Determine the [x, y] coordinate at the center of the cell enclosing the given text.  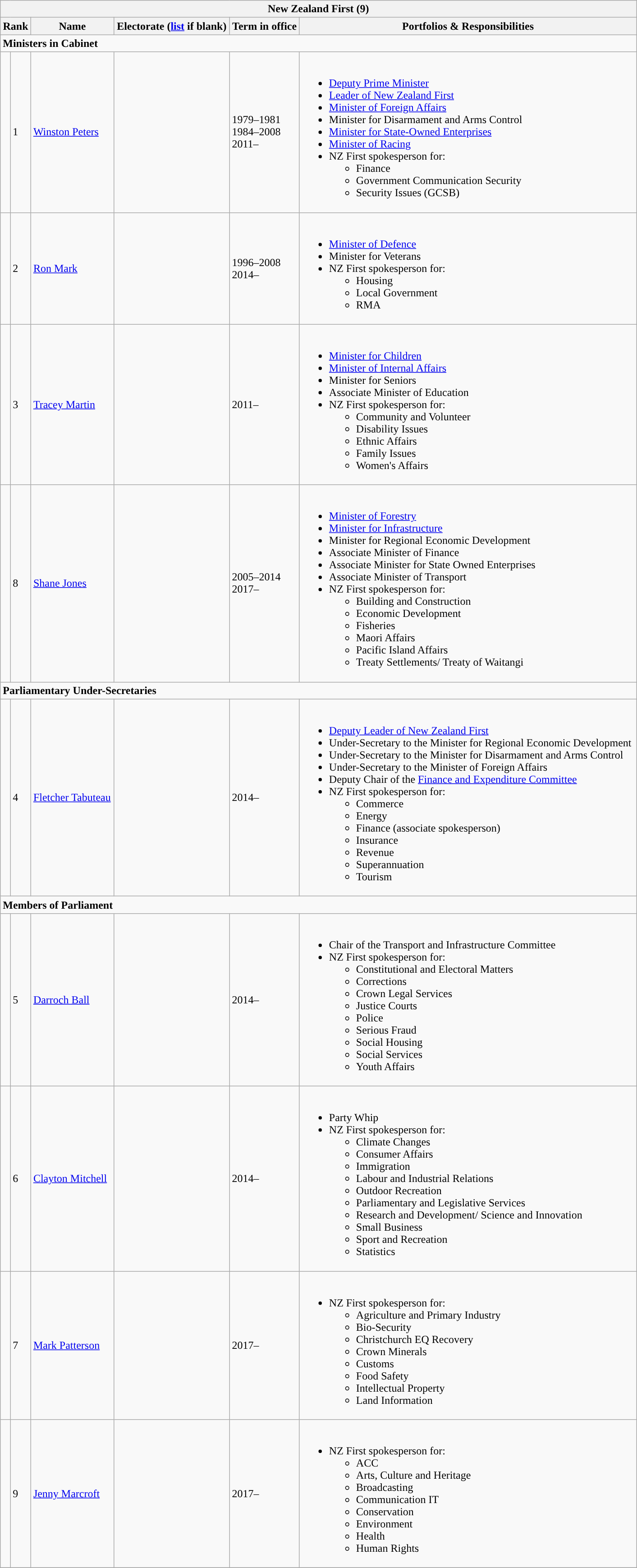
Minister of DefenceMinister for VeteransNZ First spokesperson for:HousingLocal GovernmentRMA [468, 268]
Shane Jones [72, 584]
5 [21, 999]
Portfolios & Responsibilities [468, 26]
2011– [264, 405]
3 [21, 405]
9 [21, 1494]
1 [21, 132]
Clayton Mitchell [72, 1178]
7 [21, 1345]
New Zealand First (9) [318, 9]
Parliamentary Under-Secretaries [318, 690]
Rank [16, 26]
Ron Mark [72, 268]
6 [21, 1178]
Electorate (list if blank) [172, 26]
Darroch Ball [72, 999]
NZ First spokesperson for:ACCArts, Culture and HeritageBroadcastingCommunication ITConservationEnvironmentHealthHuman Rights [468, 1494]
Name [72, 26]
Mark Patterson [72, 1345]
Members of Parliament [318, 905]
Fletcher Tabuteau [72, 797]
Term in office [264, 26]
Ministers in Cabinet [318, 43]
1979–19811984–20082011– [264, 132]
Jenny Marcroft [72, 1494]
4 [21, 797]
Winston Peters [72, 132]
8 [21, 584]
2005–20142017– [264, 584]
2 [21, 268]
Tracey Martin [72, 405]
1996–20082014– [264, 268]
